Search for the cell housing the specified text and yield its [X, Y] center coordinate. 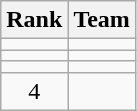
Team [102, 20]
4 [34, 91]
Rank [34, 20]
